Return (x, y) of the center of cell containing provided text 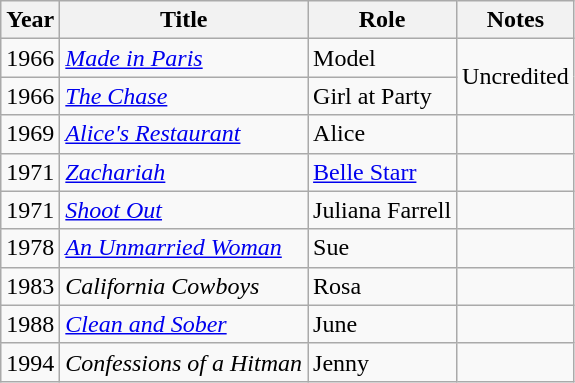
Role (382, 20)
1994 (30, 362)
Model (382, 58)
Notes (516, 20)
Girl at Party (382, 96)
1978 (30, 248)
Alice (382, 134)
June (382, 324)
Year (30, 20)
Shoot Out (184, 210)
Jenny (382, 362)
An Unmarried Woman (184, 248)
Made in Paris (184, 58)
Sue (382, 248)
Alice's Restaurant (184, 134)
Clean and Sober (184, 324)
Belle Starr (382, 172)
1988 (30, 324)
Uncredited (516, 77)
Juliana Farrell (382, 210)
Rosa (382, 286)
1969 (30, 134)
California Cowboys (184, 286)
Confessions of a Hitman (184, 362)
Zachariah (184, 172)
The Chase (184, 96)
Title (184, 20)
1983 (30, 286)
